Scan for the cell matching the given text and deliver its [x, y] coordinate at center. 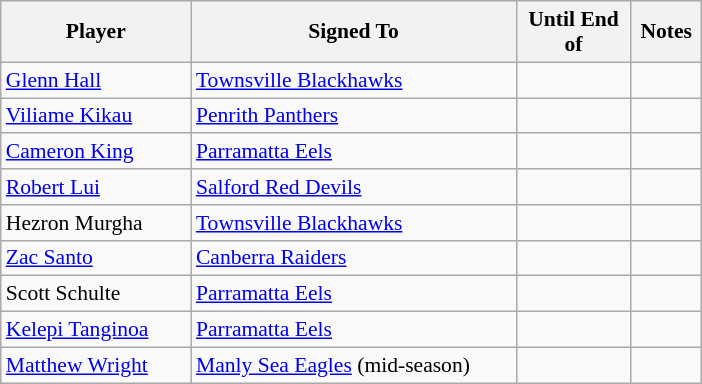
Cameron King [96, 152]
Kelepi Tanginoa [96, 330]
Viliame Kikau [96, 116]
Glenn Hall [96, 80]
Zac Santo [96, 258]
Manly Sea Eagles (mid-season) [354, 365]
Penrith Panthers [354, 116]
Player [96, 32]
Robert Lui [96, 187]
Matthew Wright [96, 365]
Scott Schulte [96, 294]
Signed To [354, 32]
Canberra Raiders [354, 258]
Until End of [574, 32]
Salford Red Devils [354, 187]
Notes [666, 32]
Hezron Murgha [96, 223]
